Search for the cell housing the specified text and yield its [x, y] center coordinate. 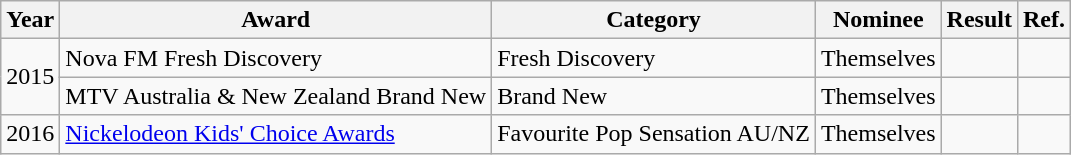
Result [979, 20]
MTV Australia & New Zealand Brand New [276, 96]
2016 [30, 134]
Brand New [654, 96]
Category [654, 20]
Nova FM Fresh Discovery [276, 58]
Year [30, 20]
2015 [30, 77]
Favourite Pop Sensation AU/NZ [654, 134]
Nominee [878, 20]
Ref. [1044, 20]
Fresh Discovery [654, 58]
Nickelodeon Kids' Choice Awards [276, 134]
Award [276, 20]
